Extract the (X, Y) coordinate from the center of the cell holding the provided text.  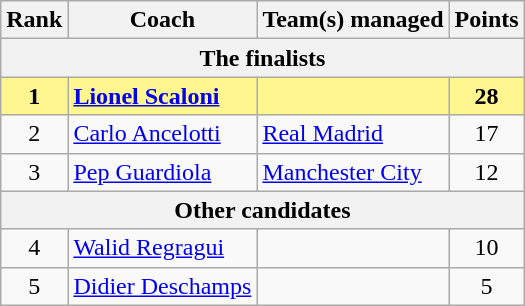
12 (486, 172)
10 (486, 248)
Real Madrid (353, 134)
Walid Regragui (162, 248)
2 (34, 134)
Manchester City (353, 172)
17 (486, 134)
Rank (34, 20)
Lionel Scaloni (162, 96)
Carlo Ancelotti (162, 134)
4 (34, 248)
Coach (162, 20)
1 (34, 96)
3 (34, 172)
28 (486, 96)
Didier Deschamps (162, 286)
Other candidates (262, 210)
Team(s) managed (353, 20)
Points (486, 20)
Pep Guardiola (162, 172)
The finalists (262, 58)
